For the text-containing cell, return its midpoint in (X, Y) coordinate format. 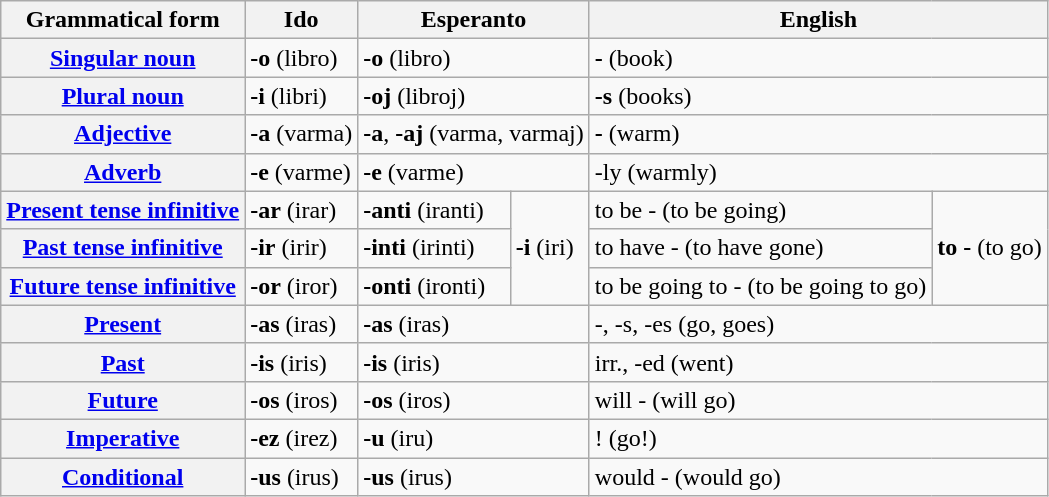
- (book) (818, 58)
-onti (ironti) (434, 286)
- (warm) (818, 134)
Future (123, 400)
would - (would go) (818, 477)
Future tense infinitive (123, 286)
-or (iror) (302, 286)
-s (books) (818, 96)
to be going to - (to be going to go) (760, 286)
-ar (irar) (302, 210)
Past (123, 362)
Adverb (123, 172)
to have - (to have gone) (760, 248)
-oj (libroj) (474, 96)
-a (varma) (302, 134)
to - (to go) (990, 248)
will - (will go) (818, 400)
-u (iru) (474, 438)
Singular noun (123, 58)
Grammatical form (123, 20)
! (go!) (818, 438)
Present tense infinitive (123, 210)
Ido (302, 20)
Adjective (123, 134)
-inti (irinti) (434, 248)
-i (iri) (550, 248)
Past tense infinitive (123, 248)
Conditional (123, 477)
-a, -aj (varma, varmaj) (474, 134)
Imperative (123, 438)
-ez (irez) (302, 438)
irr., -ed (went) (818, 362)
Present (123, 324)
-, -s, -es (go, goes) (818, 324)
-ir (irir) (302, 248)
-anti (iranti) (434, 210)
-ly (warmly) (818, 172)
Plural noun (123, 96)
Esperanto (474, 20)
to be - (to be going) (760, 210)
English (818, 20)
-i (libri) (302, 96)
